Output the [X, Y] coordinate of the center of the cell containing the given text.  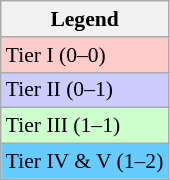
Tier IV & V (1–2) [85, 162]
Legend [85, 19]
Tier III (1–1) [85, 126]
Tier I (0–0) [85, 55]
Tier II (0–1) [85, 90]
